Determine the (X, Y) coordinate at the center of the cell enclosing the given text.  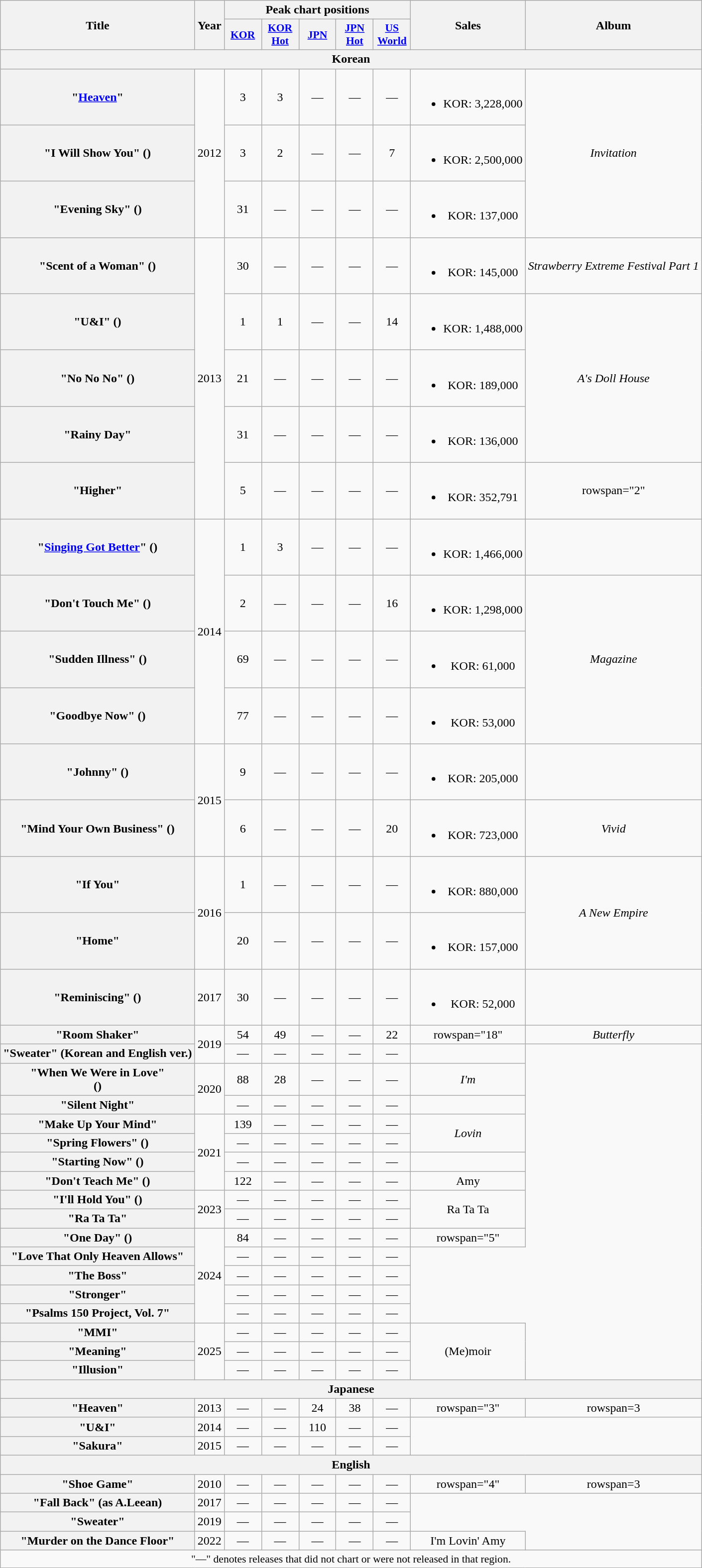
"Starting Now" () (98, 1161)
rowspan="3" (468, 1408)
KOR: 136,000 (468, 434)
77 (243, 716)
"Meaning" (98, 1351)
"Don't Teach Me" () (98, 1181)
2021 (209, 1152)
"Don't Touch Me" () (98, 603)
KOR: 352,791 (468, 491)
KOR: 723,000 (468, 828)
KOR: 205,000 (468, 772)
Title (98, 25)
rowspan="18" (468, 1035)
2023 (209, 1209)
"Evening Sky" () (98, 209)
KOR (243, 35)
KOR: 1,466,000 (468, 546)
Magazine (613, 660)
"Shoe Game" (98, 1483)
KOR: 1,488,000 (468, 321)
Sales (468, 25)
rowspan="5" (468, 1238)
KOR: 1,298,000 (468, 603)
"U&I" () (98, 321)
"U&I" (98, 1427)
A's Doll House (613, 378)
KOR Hot (280, 35)
2012 (209, 153)
"When We Were in Love" () (98, 1079)
38 (354, 1408)
"Love That Only Heaven Allows" (98, 1256)
Album (613, 25)
"MMI" (98, 1332)
KOR: 145,000 (468, 266)
KOR: 137,000 (468, 209)
"Sudden Illness" () (98, 660)
49 (280, 1035)
"Higher" (98, 491)
2024 (209, 1275)
2020 (209, 1089)
9 (243, 772)
"Illusion" (98, 1370)
"Silent Night" (98, 1105)
"Home" (98, 941)
"Singing Got Better" () (98, 546)
Japanese (351, 1389)
84 (243, 1238)
Korean (351, 59)
"Psalms 150 Project, Vol. 7" (98, 1313)
rowspan="4" (468, 1483)
Vivid (613, 828)
69 (243, 660)
I'm (468, 1079)
Amy (468, 1181)
2016 (209, 913)
KOR: 880,000 (468, 885)
"Reminiscing" () (98, 997)
2010 (209, 1483)
KOR: 157,000 (468, 941)
JPN Hot (354, 35)
US World (392, 35)
"Spring Flowers" () (98, 1143)
"Scent of a Woman" () (98, 266)
A New Empire (613, 913)
5 (243, 491)
"Sweater" (Korean and English ver.) (98, 1053)
"The Boss" (98, 1275)
"Make Up Your Mind" (98, 1124)
Year (209, 25)
Invitation (613, 153)
21 (243, 378)
16 (392, 603)
"Johnny" () (98, 772)
22 (392, 1035)
"Sweater" (98, 1522)
"—" denotes releases that did not chart or were not released in that region. (351, 1559)
122 (243, 1181)
KOR: 52,000 (468, 997)
English (351, 1464)
139 (243, 1124)
88 (243, 1079)
7 (392, 153)
"Fall Back" (as A.Leean) (98, 1503)
"I Will Show You" () (98, 153)
2025 (209, 1351)
Lovin (468, 1133)
Strawberry Extreme Festival Part 1 (613, 266)
KOR: 2,500,000 (468, 153)
"I'll Hold You" () (98, 1200)
"Stronger" (98, 1294)
14 (392, 321)
"Ra Ta Ta" (98, 1219)
KOR: 189,000 (468, 378)
"Goodbye Now" () (98, 716)
24 (318, 1408)
KOR: 3,228,000 (468, 97)
Butterfly (613, 1035)
6 (243, 828)
"Rainy Day" (98, 434)
(Me)moir (468, 1351)
"Room Shaker" (98, 1035)
"Murder on the Dance Floor" (98, 1541)
54 (243, 1035)
"Sakura" (98, 1446)
"Mind Your Own Business" () (98, 828)
KOR: 61,000 (468, 660)
"No No No" () (98, 378)
KOR: 53,000 (468, 716)
Peak chart positions (318, 10)
110 (318, 1427)
Ra Ta Ta (468, 1209)
I'm Lovin' Amy (468, 1541)
28 (280, 1079)
rowspan="2" (613, 491)
2022 (209, 1541)
"If You" (98, 885)
JPN (318, 35)
"One Day" () (98, 1238)
